Locate the cell with the specified text and output its [x, y] center coordinate. 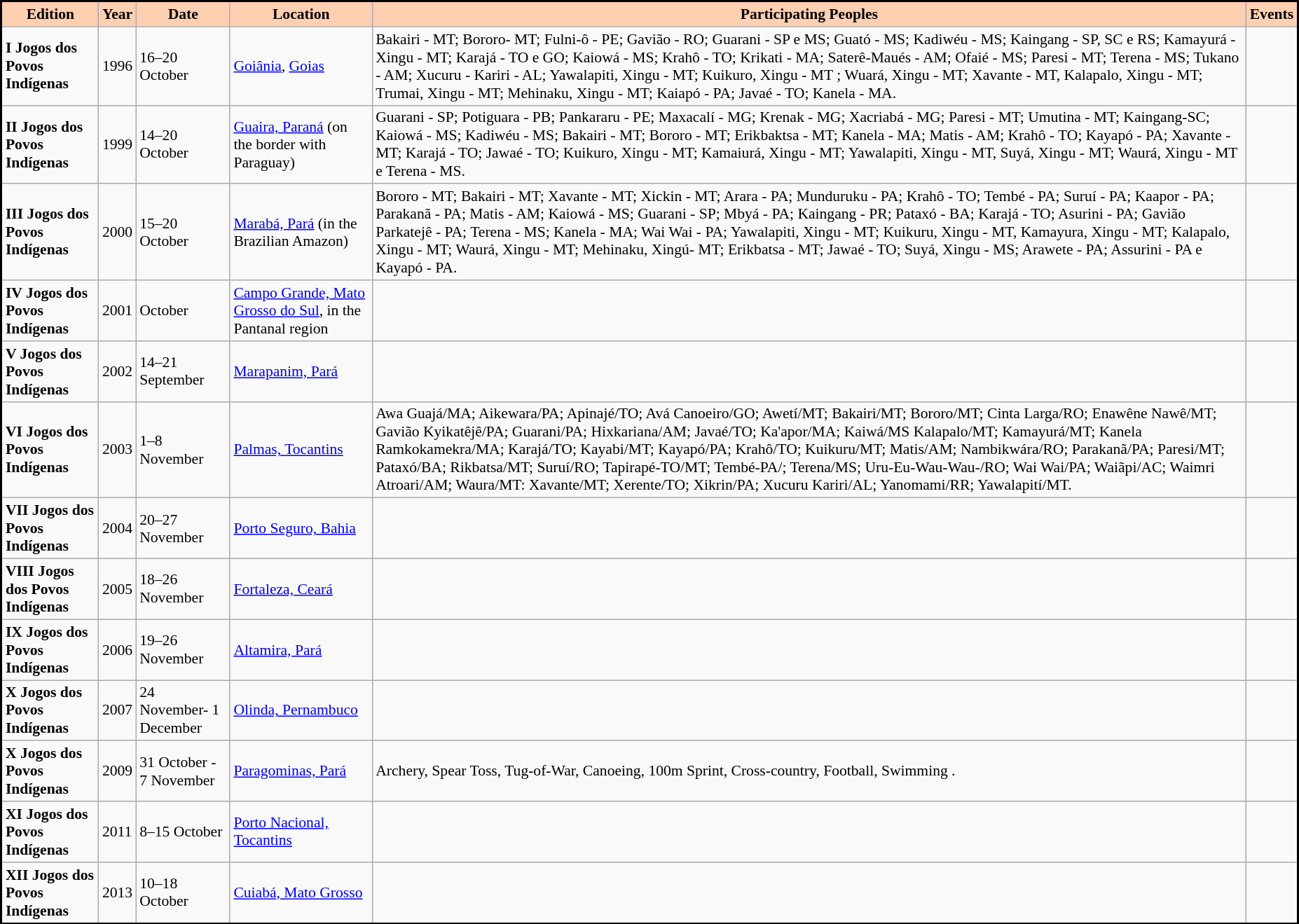
Guaira, Paraná (on the border with Paraguay) [301, 144]
14–21 September [183, 371]
1996 [118, 66]
2002 [118, 371]
Porto Nacional, Tocantins [301, 832]
20–27 November [183, 528]
IX Jogos dos Povos Indígenas [50, 650]
Events [1272, 14]
Palmas, Tocantins [301, 450]
2007 [118, 710]
2004 [118, 528]
2001 [118, 311]
1999 [118, 144]
19–26 November [183, 650]
2003 [118, 450]
Fortaleza, Ceará [301, 588]
XI Jogos dos Povos Indígenas [50, 832]
31 October - 7 November [183, 771]
VII Jogos dos Povos Indígenas [50, 528]
Marabá, Pará (in the Brazilian Amazon) [301, 232]
Date [183, 14]
Campo Grande, Mato Grosso do Sul, in the Pantanal region [301, 311]
III Jogos dos Povos Indígenas [50, 232]
Cuiabá, Mato Grosso [301, 892]
2013 [118, 892]
VI Jogos dos Povos Indígenas [50, 450]
2011 [118, 832]
1–8 November [183, 450]
2000 [118, 232]
Paragominas, Pará [301, 771]
Goiânia, Goias [301, 66]
Archery, Spear Toss, Tug-of-War, Canoeing, 100m Sprint, Cross-country, Football, Swimming . [809, 771]
Edition [50, 14]
Marapanim, Pará [301, 371]
IV Jogos dos Povos Indígenas [50, 311]
Location [301, 14]
October [183, 311]
Year [118, 14]
Participating Peoples [809, 14]
2009 [118, 771]
2005 [118, 588]
II Jogos dos Povos Indígenas [50, 144]
8–15 October [183, 832]
Altamira, Pará [301, 650]
16–20 October [183, 66]
VIII Jogos dos Povos Indígenas [50, 588]
I Jogos dos Povos Indígenas [50, 66]
V Jogos dos Povos Indígenas [50, 371]
24 November- 1 December [183, 710]
XII Jogos dos Povos Indígenas [50, 892]
18–26 November [183, 588]
10–18 October [183, 892]
Porto Seguro, Bahia [301, 528]
Olinda, Pernambuco [301, 710]
15–20 October [183, 232]
2006 [118, 650]
14–20 October [183, 144]
